Search for the cell housing the specified text and yield its (x, y) center coordinate. 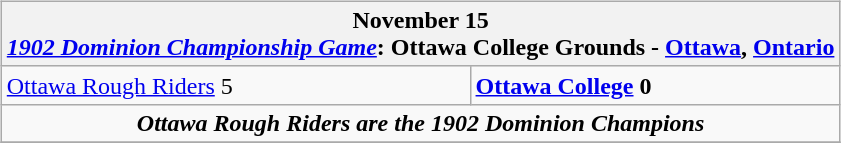
Ottawa Rough Riders are the 1902 Dominion Champions (420, 123)
Ottawa College 0 (655, 85)
Ottawa Rough Riders 5 (236, 85)
November 151902 Dominion Championship Game: Ottawa College Grounds - Ottawa, Ontario (420, 34)
